Extract the (X, Y) coordinate from the center of the cell holding the provided text.  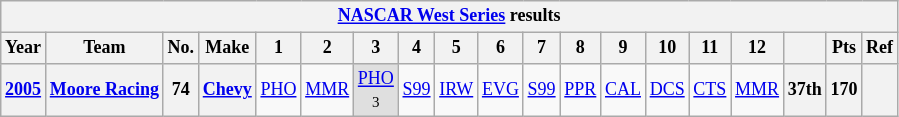
Year (24, 48)
Make (227, 48)
EVG (501, 90)
6 (501, 48)
74 (180, 90)
Team (104, 48)
5 (456, 48)
Chevy (227, 90)
3 (376, 48)
9 (624, 48)
2 (328, 48)
NASCAR West Series results (450, 16)
CTS (710, 90)
7 (542, 48)
10 (667, 48)
4 (416, 48)
Ref (880, 48)
PHO (278, 90)
11 (710, 48)
PHO3 (376, 90)
IRW (456, 90)
37th (804, 90)
No. (180, 48)
Pts (844, 48)
DCS (667, 90)
2005 (24, 90)
CAL (624, 90)
Moore Racing (104, 90)
PPR (580, 90)
170 (844, 90)
1 (278, 48)
12 (758, 48)
8 (580, 48)
